Scan for the cell matching the given text and deliver its (x, y) coordinate at center. 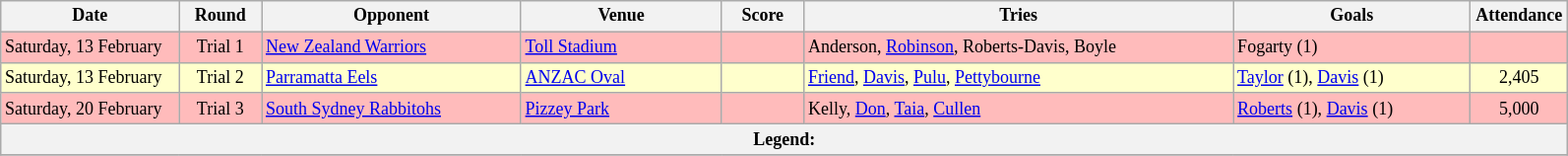
Opponent (392, 16)
Trial 3 (220, 109)
Trial 1 (220, 47)
Taylor (1), Davis (1) (1352, 77)
2,405 (1520, 77)
Friend, Davis, Pulu, Pettybourne (1019, 77)
Attendance (1520, 16)
Date (91, 16)
Roberts (1), Davis (1) (1352, 109)
Score (763, 16)
New Zealand Warriors (392, 47)
ANZAC Oval (621, 77)
Round (220, 16)
5,000 (1520, 109)
South Sydney Rabbitohs (392, 109)
Saturday, 20 February (91, 109)
Kelly, Don, Taia, Cullen (1019, 109)
Trial 2 (220, 77)
Anderson, Robinson, Roberts-Davis, Boyle (1019, 47)
Fogarty (1) (1352, 47)
Pizzey Park (621, 109)
Tries (1019, 16)
Legend: (784, 138)
Venue (621, 16)
Goals (1352, 16)
Parramatta Eels (392, 77)
Toll Stadium (621, 47)
